Extract the (x, y) coordinate from the center of the cell holding the provided text.  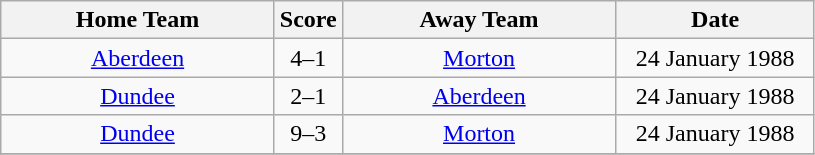
4–1 (308, 58)
9–3 (308, 134)
Home Team (138, 20)
Date (716, 20)
Score (308, 20)
2–1 (308, 96)
Away Team (479, 20)
